Determine the [X, Y] coordinate at the center of the cell enclosing the given text.  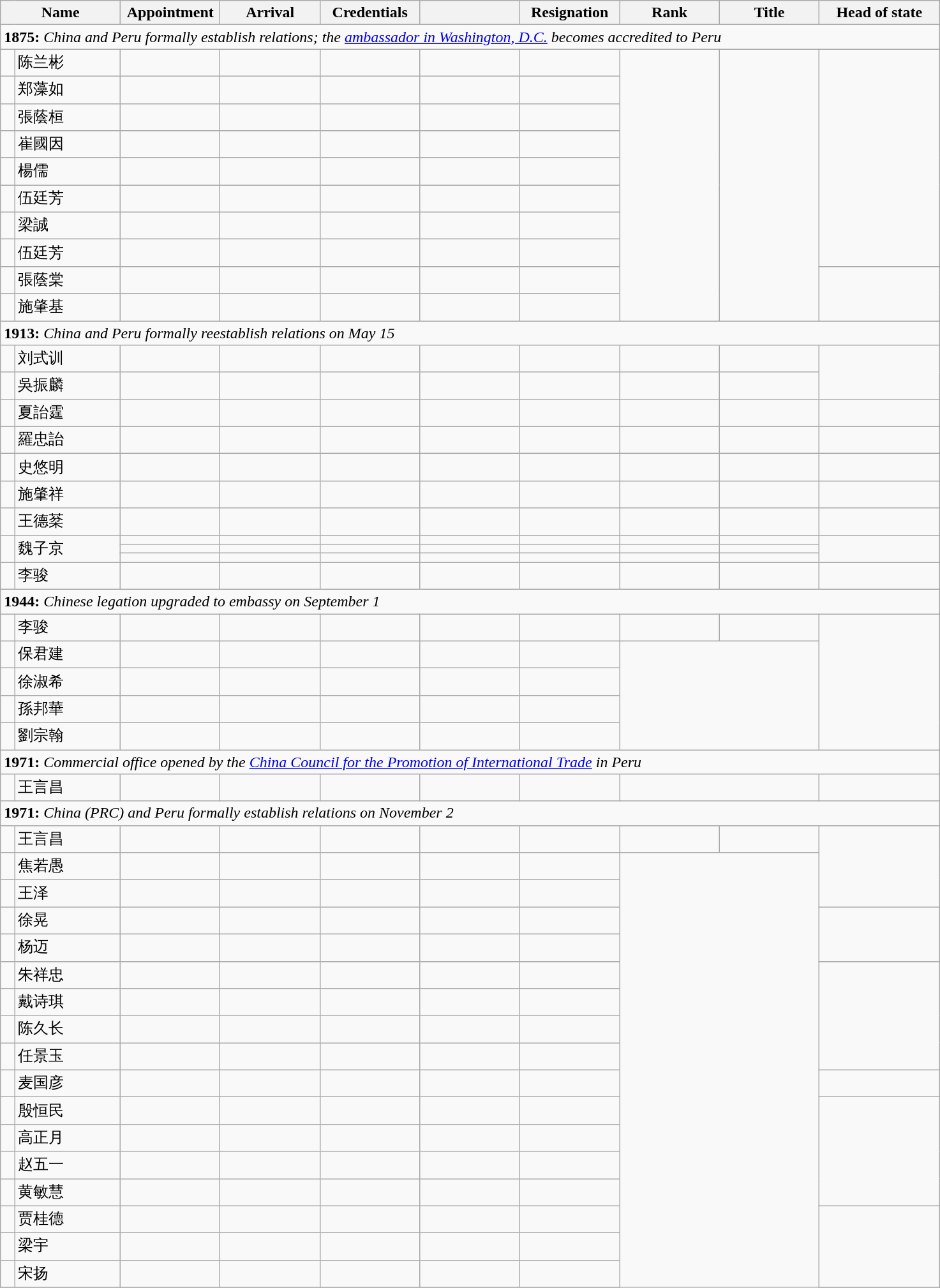
劉宗翰 [68, 737]
Title [769, 13]
Head of state [879, 13]
魏子京 [68, 549]
保君建 [68, 655]
梁宇 [68, 1247]
焦若愚 [68, 867]
1971: Commercial office opened by the China Council for the Promotion of International Trade in Peru [470, 761]
殷恒民 [68, 1111]
張蔭桓 [68, 117]
張蔭棠 [68, 280]
郑藻如 [68, 89]
任景玉 [68, 1057]
赵五一 [68, 1165]
羅忠詒 [68, 440]
Resignation [569, 13]
王泽 [68, 894]
楊儒 [68, 171]
史悠明 [68, 467]
高正月 [68, 1137]
施肇基 [68, 308]
戴诗琪 [68, 1002]
1913: China and Peru formally reestablish relations on May 15 [470, 333]
1971: China (PRC) and Peru formally establish relations on November 2 [470, 813]
1944: Chinese legation upgraded to embassy on September 1 [470, 602]
Name [61, 13]
孫邦華 [68, 708]
杨迈 [68, 947]
陈兰彬 [68, 63]
吳振麟 [68, 386]
Rank [669, 13]
梁誠 [68, 226]
徐淑希 [68, 682]
施肇祥 [68, 494]
贾桂德 [68, 1219]
1875: China and Peru formally establish relations; the ambassador in Washington, D.C. becomes accredited to Peru [470, 37]
陈久长 [68, 1029]
刘式训 [68, 359]
Arrival [270, 13]
朱祥忠 [68, 975]
夏詒霆 [68, 414]
徐晃 [68, 920]
王德棻 [68, 522]
麦国彦 [68, 1084]
Appointment [170, 13]
宋扬 [68, 1274]
Credentials [369, 13]
崔國因 [68, 144]
黄敏慧 [68, 1192]
